Provide the [X, Y] coordinate of the cell's center where the given text is located.  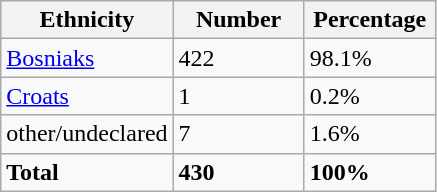
1 [238, 96]
Bosniaks [87, 58]
other/undeclared [87, 134]
Percentage [370, 20]
Ethnicity [87, 20]
1.6% [370, 134]
430 [238, 172]
422 [238, 58]
7 [238, 134]
Number [238, 20]
Croats [87, 96]
98.1% [370, 58]
0.2% [370, 96]
Total [87, 172]
100% [370, 172]
